Provide the (X, Y) coordinate of the cell's center where the given text is located.  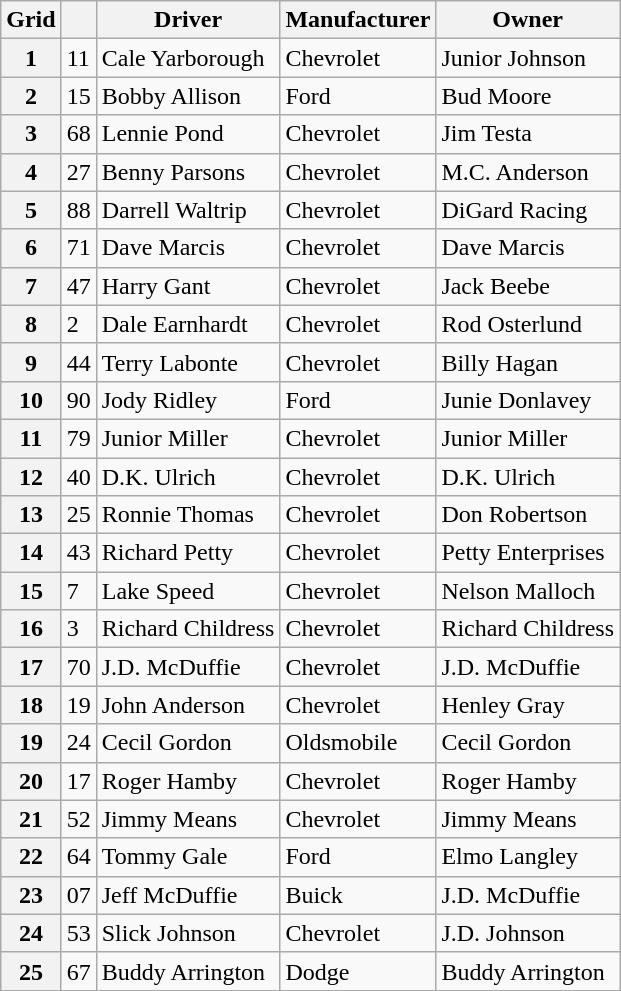
Henley Gray (528, 705)
4 (31, 172)
5 (31, 210)
Billy Hagan (528, 362)
53 (78, 933)
79 (78, 438)
88 (78, 210)
13 (31, 515)
Driver (188, 20)
70 (78, 667)
J.D. Johnson (528, 933)
16 (31, 629)
Junior Johnson (528, 58)
Tommy Gale (188, 857)
Don Robertson (528, 515)
90 (78, 400)
Grid (31, 20)
43 (78, 553)
44 (78, 362)
John Anderson (188, 705)
6 (31, 248)
9 (31, 362)
71 (78, 248)
DiGard Racing (528, 210)
Jody Ridley (188, 400)
Benny Parsons (188, 172)
Petty Enterprises (528, 553)
Manufacturer (358, 20)
Lennie Pond (188, 134)
Owner (528, 20)
Bobby Allison (188, 96)
Rod Osterlund (528, 324)
8 (31, 324)
Terry Labonte (188, 362)
Buick (358, 895)
07 (78, 895)
Junie Donlavey (528, 400)
Jack Beebe (528, 286)
1 (31, 58)
Bud Moore (528, 96)
M.C. Anderson (528, 172)
18 (31, 705)
21 (31, 819)
Harry Gant (188, 286)
Slick Johnson (188, 933)
Darrell Waltrip (188, 210)
Cale Yarborough (188, 58)
Elmo Langley (528, 857)
22 (31, 857)
Oldsmobile (358, 743)
Dodge (358, 971)
52 (78, 819)
67 (78, 971)
14 (31, 553)
Ronnie Thomas (188, 515)
Nelson Malloch (528, 591)
64 (78, 857)
Dale Earnhardt (188, 324)
40 (78, 477)
12 (31, 477)
Jeff McDuffie (188, 895)
68 (78, 134)
Lake Speed (188, 591)
10 (31, 400)
47 (78, 286)
20 (31, 781)
23 (31, 895)
27 (78, 172)
Richard Petty (188, 553)
Jim Testa (528, 134)
